Identify which cell holds the provided text, then report its [X, Y] central coordinate. 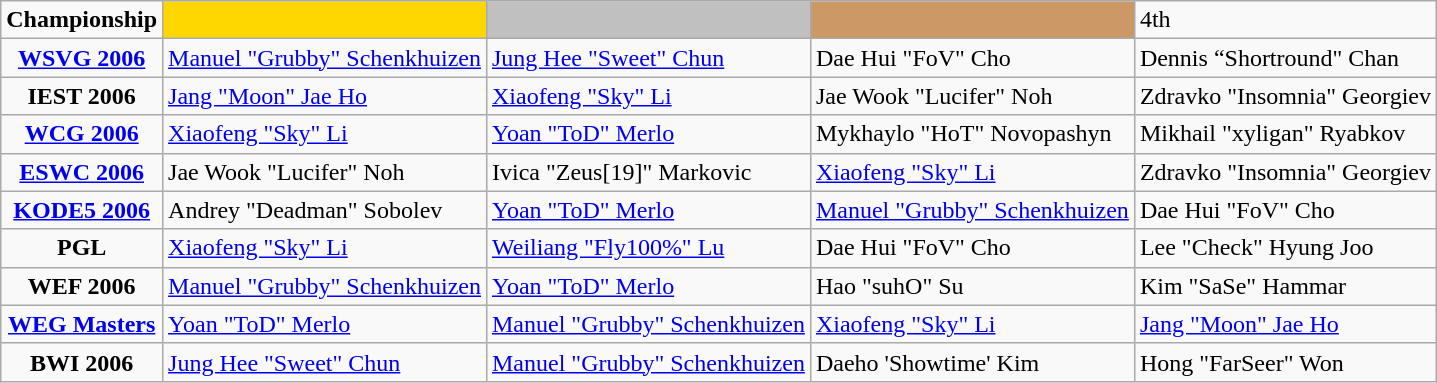
KODE5 2006 [82, 210]
Dennis “Shortround" Chan [1285, 58]
Hao "suhO" Su [972, 286]
WCG 2006 [82, 134]
Weiliang "Fly100%" Lu [648, 248]
Lee "Check" Hyung Joo [1285, 248]
WSVG 2006 [82, 58]
BWI 2006 [82, 362]
Andrey "Deadman" Sobolev [325, 210]
Mikhail "xyligan" Ryabkov [1285, 134]
Kim "SaSe" Hammar [1285, 286]
IEST 2006 [82, 96]
ESWC 2006 [82, 172]
Ivica "Zeus[19]" Markovic [648, 172]
4th [1285, 20]
Daeho 'Showtime' Kim [972, 362]
WEF 2006 [82, 286]
Mykhaylo "HoT" Novopashyn [972, 134]
Hong "FarSeer" Won [1285, 362]
Championship [82, 20]
WEG Masters [82, 324]
PGL [82, 248]
